For the text-containing cell, return its midpoint in (x, y) coordinate format. 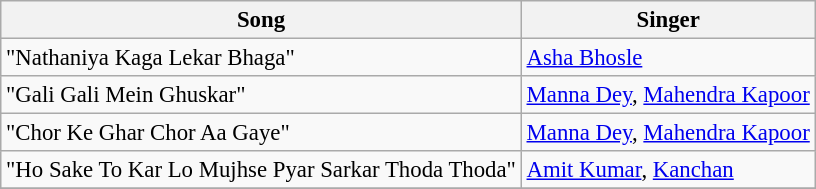
"Gali Gali Mein Ghuskar" (261, 95)
Singer (668, 20)
"Nathaniya Kaga Lekar Bhaga" (261, 58)
"Chor Ke Ghar Chor Aa Gaye" (261, 133)
Song (261, 20)
"Ho Sake To Kar Lo Mujhse Pyar Sarkar Thoda Thoda" (261, 170)
Asha Bhosle (668, 58)
Amit Kumar, Kanchan (668, 170)
